Return (x, y) of the center of cell containing provided text 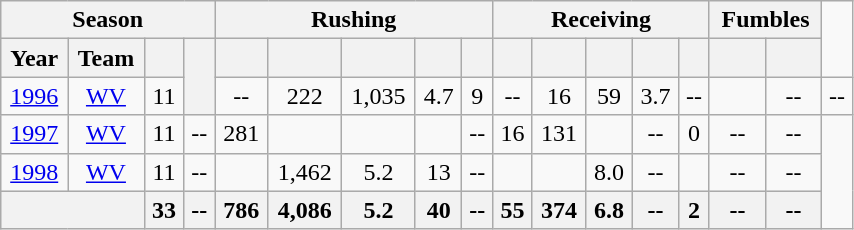
786 (242, 210)
Fumbles (765, 20)
8.0 (610, 172)
Rushing (354, 20)
2 (694, 210)
131 (558, 134)
59 (610, 96)
0 (694, 134)
40 (438, 210)
1,035 (379, 96)
4,086 (305, 210)
33 (164, 210)
374 (558, 210)
3.7 (656, 96)
1,462 (305, 172)
9 (478, 96)
13 (438, 172)
Team (106, 58)
222 (305, 96)
55 (513, 210)
Season (108, 20)
281 (242, 134)
Receiving (602, 20)
4.7 (438, 96)
1997 (34, 134)
1996 (34, 96)
Year (34, 58)
6.8 (610, 210)
1998 (34, 172)
